Return (x, y) of the center of cell containing provided text 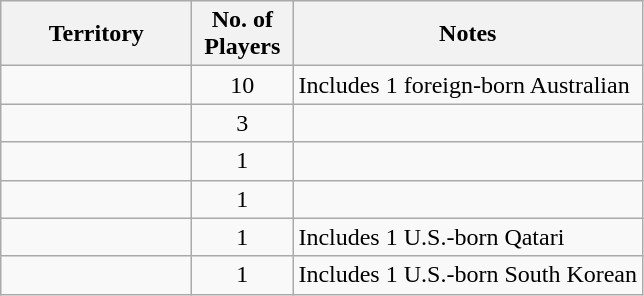
Includes 1 U.S.-born South Korean (468, 275)
Includes 1 U.S.-born Qatari (468, 237)
Territory (96, 34)
Notes (468, 34)
10 (242, 85)
3 (242, 123)
Includes 1 foreign-born Australian (468, 85)
No. of Players (242, 34)
